Search for the cell housing the specified text and yield its [x, y] center coordinate. 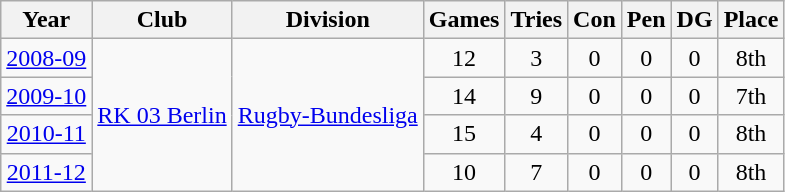
Con [595, 20]
Club [162, 20]
2010-11 [46, 134]
2009-10 [46, 96]
Place [751, 20]
Rugby-Bundesliga [328, 115]
Year [46, 20]
Pen [646, 20]
2008-09 [46, 58]
2011-12 [46, 172]
3 [536, 58]
10 [464, 172]
14 [464, 96]
4 [536, 134]
RK 03 Berlin [162, 115]
Division [328, 20]
Tries [536, 20]
DG [694, 20]
Games [464, 20]
7th [751, 96]
15 [464, 134]
12 [464, 58]
7 [536, 172]
9 [536, 96]
